Scan for the cell matching the given text and deliver its [X, Y] coordinate at center. 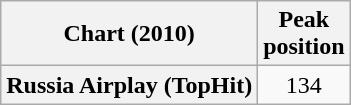
134 [304, 85]
Chart (2010) [130, 34]
Russia Airplay (TopHit) [130, 85]
Peakposition [304, 34]
